Pinpoint the cell where the given text exists, returning its (X, Y) midpoint coordinate. 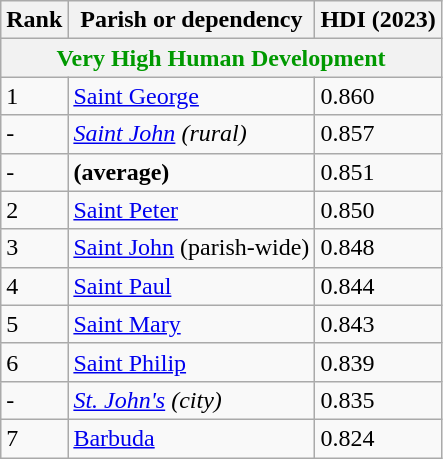
Barbuda (192, 438)
5 (34, 324)
0.844 (378, 286)
0.850 (378, 210)
3 (34, 248)
0.843 (378, 324)
1 (34, 96)
0.851 (378, 172)
Saint John (parish-wide) (192, 248)
Saint Paul (192, 286)
Parish or dependency (192, 20)
Rank (34, 20)
0.839 (378, 362)
Saint John (rural) (192, 134)
HDI (2023) (378, 20)
Saint Mary (192, 324)
St. John's (city) (192, 400)
0.857 (378, 134)
Saint Philip (192, 362)
Saint George (192, 96)
0.835 (378, 400)
7 (34, 438)
0.848 (378, 248)
0.860 (378, 96)
2 (34, 210)
(average) (192, 172)
4 (34, 286)
6 (34, 362)
Very High Human Development (222, 58)
Saint Peter (192, 210)
0.824 (378, 438)
